Return the [x, y] coordinate for the center point of the cell that contains the specified text.  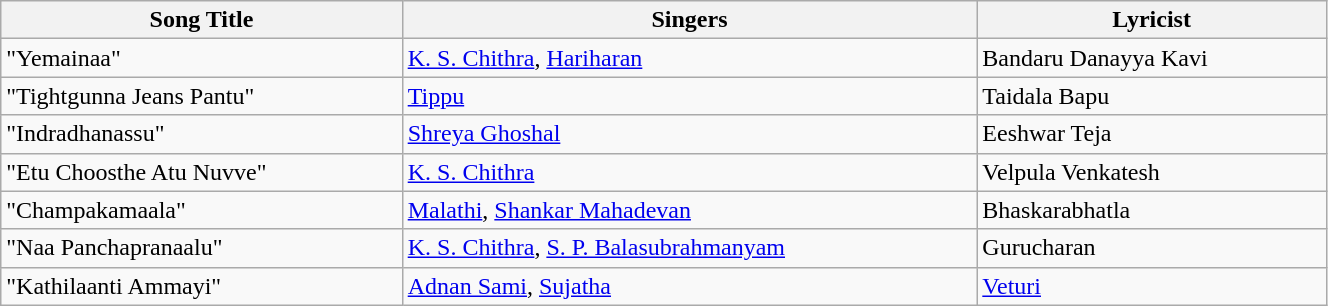
"Yemainaa" [202, 58]
Bandaru Danayya Kavi [1152, 58]
Shreya Ghoshal [690, 134]
Taidala Bapu [1152, 96]
"Kathilaanti Ammayi" [202, 286]
K. S. Chithra, S. P. Balasubrahmanyam [690, 248]
Adnan Sami, Sujatha [690, 286]
K. S. Chithra, Hariharan [690, 58]
"Tightgunna Jeans Pantu" [202, 96]
Bhaskarabhatla [1152, 210]
Gurucharan [1152, 248]
"Naa Panchapranaalu" [202, 248]
Song Title [202, 20]
"Champakamaala" [202, 210]
Tippu [690, 96]
Lyricist [1152, 20]
Singers [690, 20]
"Indradhanassu" [202, 134]
K. S. Chithra [690, 172]
"Etu Choosthe Atu Nuvve" [202, 172]
Eeshwar Teja [1152, 134]
Malathi, Shankar Mahadevan [690, 210]
Veturi [1152, 286]
Velpula Venkatesh [1152, 172]
